From the cell containing the given text, extract its center point as [x, y] coordinate. 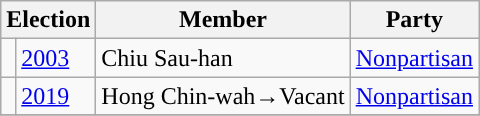
Party [414, 20]
Member [223, 20]
Chiu Sau-han [223, 58]
2019 [56, 96]
Hong Chin-wah→Vacant [223, 96]
2003 [56, 58]
Election [48, 20]
